Find where the given text appears and provide that cell's center as (X, Y) coordinate. 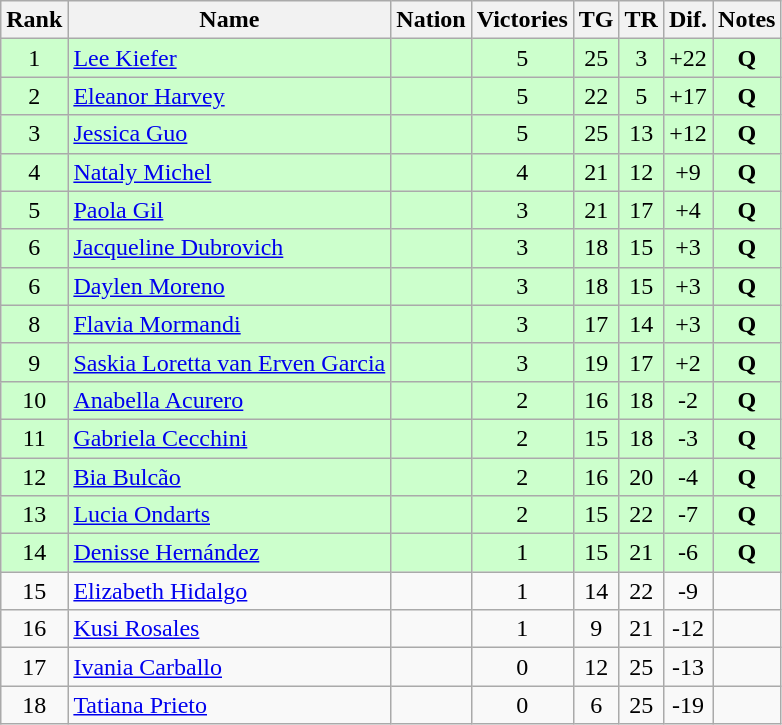
Bia Bulcão (230, 477)
-13 (688, 667)
Nation (431, 20)
-3 (688, 438)
19 (596, 362)
-2 (688, 400)
Elizabeth Hidalgo (230, 591)
TR (641, 20)
10 (34, 400)
-19 (688, 705)
+2 (688, 362)
Notes (747, 20)
+17 (688, 96)
Rank (34, 20)
Kusi Rosales (230, 629)
+22 (688, 58)
Nataly Michel (230, 172)
8 (34, 324)
20 (641, 477)
Paola Gil (230, 210)
11 (34, 438)
Lee Kiefer (230, 58)
Jessica Guo (230, 134)
Eleanor Harvey (230, 96)
-9 (688, 591)
Lucia Ondarts (230, 515)
-7 (688, 515)
Anabella Acurero (230, 400)
+9 (688, 172)
+4 (688, 210)
Name (230, 20)
Saskia Loretta van Erven Garcia (230, 362)
-4 (688, 477)
-12 (688, 629)
-6 (688, 553)
Tatiana Prieto (230, 705)
Gabriela Cecchini (230, 438)
Jacqueline Dubrovich (230, 248)
Victories (522, 20)
TG (596, 20)
Dif. (688, 20)
Denisse Hernández (230, 553)
Flavia Mormandi (230, 324)
Daylen Moreno (230, 286)
+12 (688, 134)
Ivania Carballo (230, 667)
